Determine the [x, y] coordinate at the center of the cell enclosing the given text.  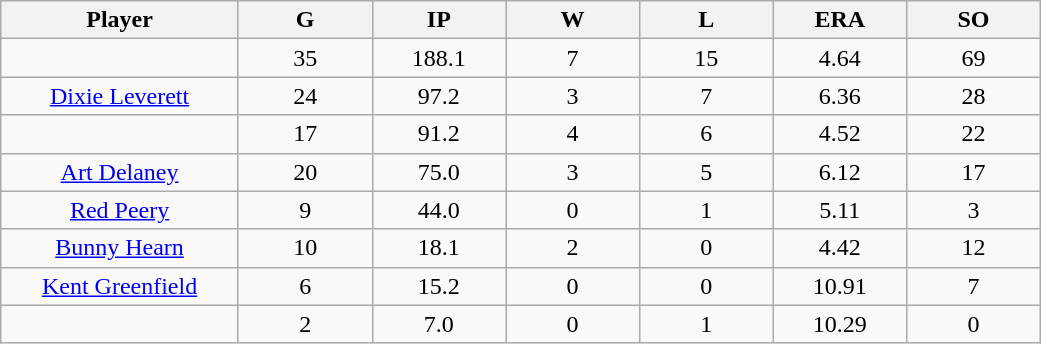
22 [974, 134]
5.11 [840, 210]
10.91 [840, 286]
Art Delaney [120, 172]
4.52 [840, 134]
ERA [840, 20]
6.12 [840, 172]
6.36 [840, 96]
10.29 [840, 324]
18.1 [439, 248]
L [706, 20]
20 [305, 172]
Dixie Leverett [120, 96]
15 [706, 58]
4.64 [840, 58]
4 [573, 134]
28 [974, 96]
75.0 [439, 172]
10 [305, 248]
Bunny Hearn [120, 248]
24 [305, 96]
7.0 [439, 324]
9 [305, 210]
IP [439, 20]
Red Peery [120, 210]
97.2 [439, 96]
W [573, 20]
188.1 [439, 58]
Player [120, 20]
5 [706, 172]
44.0 [439, 210]
15.2 [439, 286]
35 [305, 58]
69 [974, 58]
G [305, 20]
4.42 [840, 248]
SO [974, 20]
12 [974, 248]
91.2 [439, 134]
Kent Greenfield [120, 286]
